Capture the cell that displays the provided text and extract its (X, Y) central coordinate. 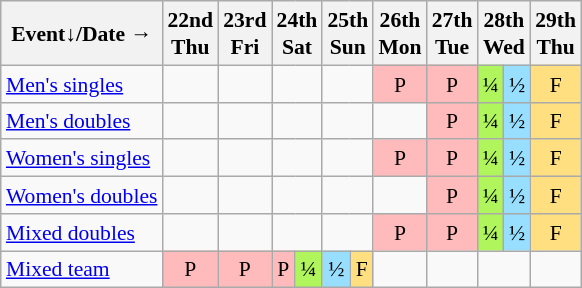
Men's singles (82, 84)
24thSat (298, 33)
Mixed team (82, 268)
Women's doubles (82, 194)
Men's doubles (82, 120)
Event↓/Date → (82, 33)
28thWed (504, 33)
Women's singles (82, 158)
23rdFri (244, 33)
Mixed doubles (82, 232)
25thSun (348, 33)
29thThu (556, 33)
22ndThu (190, 33)
27thTue (452, 33)
26thMon (400, 33)
